Output the [x, y] coordinate of the center of the cell containing the given text.  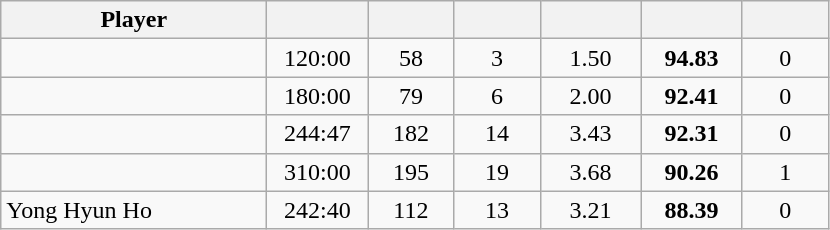
1.50 [590, 58]
Yong Hyun Ho [134, 210]
120:00 [318, 58]
14 [497, 134]
195 [411, 172]
88.39 [692, 210]
92.41 [692, 96]
310:00 [318, 172]
2.00 [590, 96]
94.83 [692, 58]
244:47 [318, 134]
3 [497, 58]
112 [411, 210]
19 [497, 172]
1 [785, 172]
3.43 [590, 134]
90.26 [692, 172]
242:40 [318, 210]
79 [411, 96]
92.31 [692, 134]
13 [497, 210]
6 [497, 96]
58 [411, 58]
180:00 [318, 96]
182 [411, 134]
Player [134, 20]
3.21 [590, 210]
3.68 [590, 172]
